Return the [x, y] coordinate for the center point of the cell that contains the specified text.  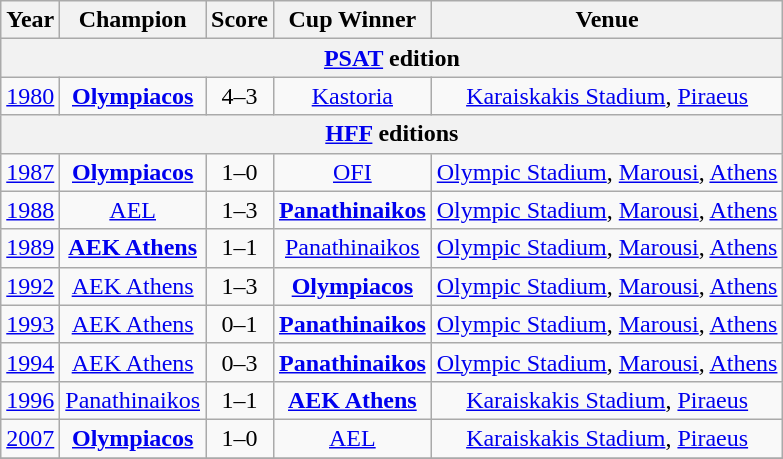
PSAT edition [392, 58]
HFF editions [392, 134]
1994 [30, 362]
Cup Winner [352, 20]
1980 [30, 96]
0–1 [240, 324]
1993 [30, 324]
2007 [30, 438]
Venue [607, 20]
Champion [133, 20]
Score [240, 20]
1988 [30, 210]
1987 [30, 172]
Kastoria [352, 96]
0–3 [240, 362]
1992 [30, 286]
Year [30, 20]
1989 [30, 248]
OFI [352, 172]
1996 [30, 400]
4–3 [240, 96]
